Determine the [X, Y] coordinate at the center of the cell enclosing the given text.  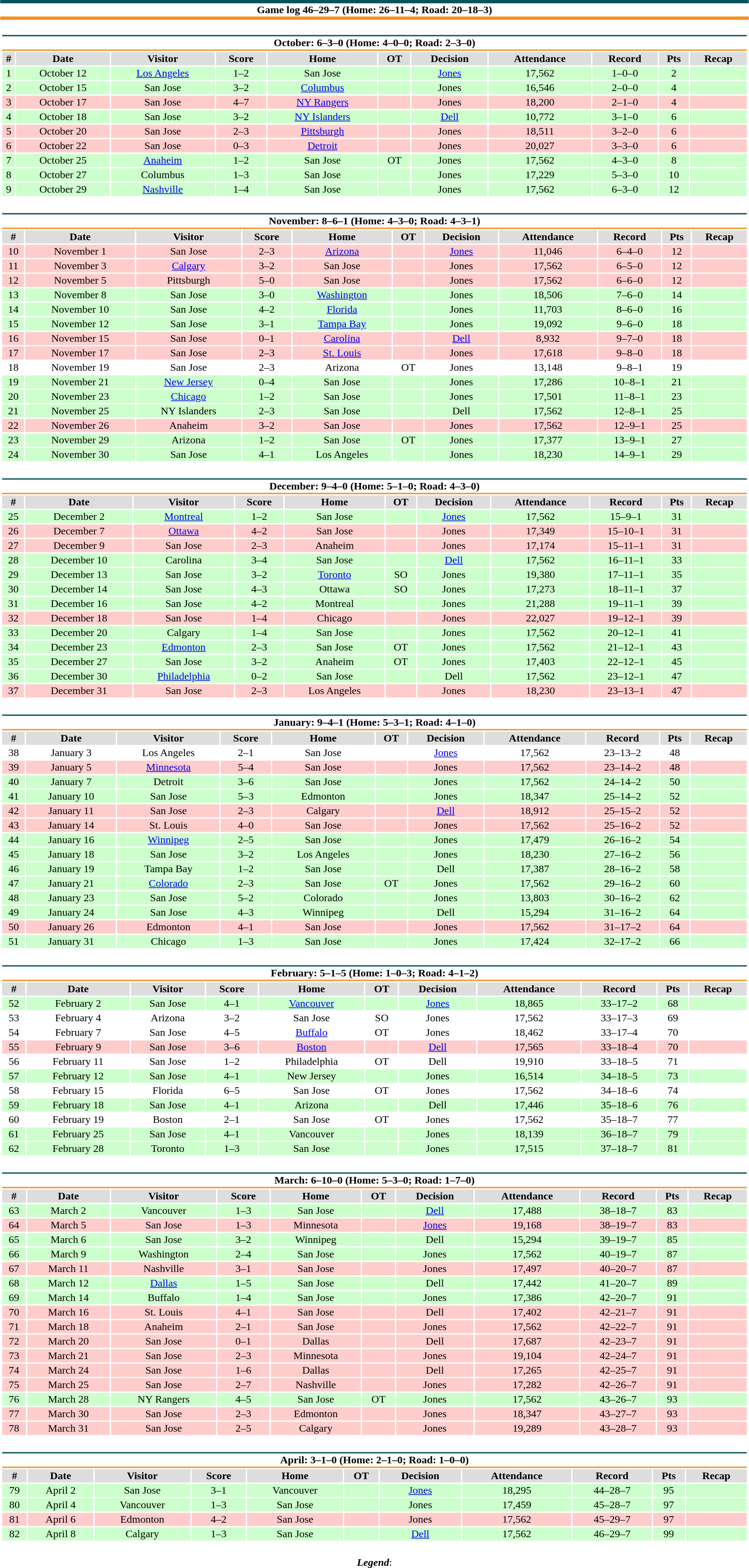
82 [15, 1534]
35–18–7 [619, 1119]
43–28–7 [618, 1428]
19–11–1 [626, 604]
November: 8–6–1 (Home: 4–3–0; Road: 4–3–1) [374, 221]
November 26 [80, 425]
45–28–7 [612, 1505]
January 16 [71, 840]
9–7–0 [629, 338]
November 15 [80, 338]
January 19 [71, 869]
17,618 [548, 353]
12–9–1 [629, 425]
14–9–1 [629, 454]
0–4 [267, 382]
November 8 [80, 295]
23–14–2 [622, 768]
January 5 [71, 768]
19,289 [527, 1428]
9–8–0 [629, 353]
February 19 [78, 1119]
25–16–2 [622, 826]
April 6 [61, 1520]
0–3 [241, 146]
October: 6–3–0 (Home: 4–0–0; Road: 2–3–0) [374, 43]
18,462 [529, 1032]
24 [13, 454]
33–18–4 [619, 1047]
March 9 [68, 1254]
9–6–0 [629, 324]
42–20–7 [618, 1298]
2–4 [243, 1254]
February 11 [78, 1061]
19,092 [548, 324]
36–18–7 [619, 1134]
April 2 [61, 1491]
17,459 [517, 1505]
17,174 [540, 546]
17,282 [527, 1385]
31–17–2 [622, 927]
February 28 [78, 1148]
January 26 [71, 927]
November 12 [80, 324]
36 [13, 676]
7–6–0 [629, 295]
22 [13, 425]
46–29–7 [612, 1534]
December 20 [79, 633]
17,229 [540, 175]
6–5–0 [629, 266]
42–22–7 [618, 1327]
17,424 [535, 942]
85 [672, 1240]
March 12 [68, 1283]
34 [13, 647]
March 16 [68, 1312]
19,380 [540, 575]
2–7 [243, 1385]
18–11–1 [626, 589]
33–17–2 [619, 1003]
42–25–7 [618, 1370]
13 [13, 295]
31–16–2 [622, 913]
October 29 [63, 190]
3–0 [267, 295]
15 [13, 324]
18,139 [529, 1134]
72 [14, 1341]
17,497 [527, 1269]
February 2 [78, 1003]
17,377 [548, 440]
November 10 [80, 309]
17,386 [527, 1298]
1 [9, 73]
5–0 [267, 280]
59 [14, 1105]
63 [14, 1211]
11 [13, 266]
55 [14, 1047]
32–17–2 [622, 942]
65 [14, 1240]
5 [9, 132]
December 16 [79, 604]
17,515 [529, 1148]
17–11–1 [626, 575]
21–12–1 [626, 647]
17,402 [527, 1312]
30 [13, 589]
17 [13, 353]
13,803 [535, 898]
40–20–7 [618, 1269]
15–9–1 [626, 517]
17,349 [540, 531]
17,687 [527, 1341]
3–3–0 [625, 146]
3–2–0 [625, 132]
March 18 [68, 1327]
October 12 [63, 73]
January 24 [71, 913]
December 7 [79, 531]
November 21 [80, 382]
12–8–1 [629, 411]
February 25 [78, 1134]
8–6–0 [629, 309]
October 20 [63, 132]
November 23 [80, 396]
16–11–1 [626, 560]
March 20 [68, 1341]
61 [14, 1134]
October 15 [63, 88]
40–19–7 [618, 1254]
December: 9–4–0 (Home: 5–1–0; Road: 4–3–0) [374, 486]
15–11–1 [626, 546]
33–18–5 [619, 1061]
December 30 [79, 676]
November 30 [80, 454]
24–14–2 [622, 782]
75 [14, 1385]
42–24–7 [618, 1356]
89 [672, 1283]
38–19–7 [618, 1225]
November 5 [80, 280]
March 5 [68, 1225]
January 23 [71, 898]
95 [669, 1491]
December 27 [79, 662]
17,442 [527, 1283]
18,865 [529, 1003]
42–26–7 [618, 1385]
42 [13, 811]
99 [669, 1534]
January: 9–4–1 (Home: 5–3–1; Road: 4–1–0) [374, 722]
6–4–0 [629, 251]
October 22 [63, 146]
6–5 [231, 1090]
December 9 [79, 546]
March 25 [68, 1385]
40 [13, 782]
17,387 [535, 869]
October 27 [63, 175]
53 [14, 1018]
0–2 [259, 676]
38–18–7 [618, 1211]
5–2 [246, 898]
42–21–7 [618, 1312]
37–18–7 [619, 1148]
November 25 [80, 411]
22,027 [540, 618]
16,546 [540, 88]
January 18 [71, 855]
13,148 [548, 367]
45–29–7 [612, 1520]
5–3–0 [625, 175]
April 4 [61, 1505]
3–4 [259, 560]
March 28 [68, 1399]
February 15 [78, 1090]
January 31 [71, 942]
2–0–0 [625, 88]
49 [13, 913]
39–19–7 [618, 1240]
5–3 [246, 797]
6–6–0 [629, 280]
March 14 [68, 1298]
78 [14, 1428]
44–28–7 [612, 1491]
18,912 [535, 811]
33–17–3 [619, 1018]
March 2 [68, 1211]
October 25 [63, 161]
3 [9, 102]
43–27–7 [618, 1414]
October 18 [63, 117]
20–12–1 [626, 633]
17,286 [548, 382]
February 9 [78, 1047]
March 31 [68, 1428]
17,501 [548, 396]
December 18 [79, 618]
46 [13, 869]
January 14 [71, 826]
30–16–2 [622, 898]
December 2 [79, 517]
11–8–1 [629, 396]
23–12–1 [626, 676]
December 13 [79, 575]
42–23–7 [618, 1341]
1–0–0 [625, 73]
16,514 [529, 1076]
41–20–7 [618, 1283]
28–16–2 [622, 869]
32 [13, 618]
11,703 [548, 309]
December 23 [79, 647]
35–18–6 [619, 1105]
29–16–2 [622, 884]
34–18–6 [619, 1090]
4–0 [246, 826]
December 31 [79, 691]
38 [13, 753]
17,403 [540, 662]
February 4 [78, 1018]
January 7 [71, 782]
7 [9, 161]
8,932 [548, 338]
22–12–1 [626, 662]
80 [15, 1505]
44 [13, 840]
December 14 [79, 589]
April 8 [61, 1534]
March: 6–10–0 (Home: 5–3–0; Road: 1–7–0) [374, 1181]
17,488 [527, 1211]
March 11 [68, 1269]
67 [14, 1269]
17,265 [527, 1370]
January 11 [71, 811]
23–13–1 [626, 691]
17,273 [540, 589]
17,479 [535, 840]
9 [9, 190]
28 [13, 560]
18,295 [517, 1491]
March 21 [68, 1356]
17,446 [529, 1105]
25–14–2 [622, 797]
5–4 [246, 768]
25–15–2 [622, 811]
19,104 [527, 1356]
November 29 [80, 440]
January 3 [71, 753]
January 21 [71, 884]
October 17 [63, 102]
November 17 [80, 353]
19,910 [529, 1061]
26–16–2 [622, 840]
2–1–0 [625, 102]
21,288 [540, 604]
20 [13, 396]
Game log 46–29–7 (Home: 26–11–4; Road: 20–18–3) [374, 10]
9–8–1 [629, 367]
18,511 [540, 132]
January 10 [71, 797]
19–12–1 [626, 618]
4–7 [241, 102]
November 1 [80, 251]
March 24 [68, 1370]
19,168 [527, 1225]
February 12 [78, 1076]
1–6 [243, 1370]
March 6 [68, 1240]
20,027 [540, 146]
34–18–5 [619, 1076]
17,565 [529, 1047]
10–8–1 [629, 382]
10,772 [540, 117]
18,200 [540, 102]
15–10–1 [626, 531]
57 [14, 1076]
April: 3–1–0 (Home: 2–1–0; Road: 1–0–0) [374, 1460]
March 30 [68, 1414]
February 7 [78, 1032]
27–16–2 [622, 855]
6–3–0 [625, 190]
November 3 [80, 266]
November 19 [80, 367]
33–17–4 [619, 1032]
13–9–1 [629, 440]
February 18 [78, 1105]
43–26–7 [618, 1399]
December 10 [79, 560]
26 [13, 531]
11,046 [548, 251]
4–3–0 [625, 161]
23–13–2 [622, 753]
February: 5–1–5 (Home: 1–0–3; Road: 4–1–2) [374, 973]
1–5 [243, 1283]
3–1–0 [625, 117]
18,506 [548, 295]
51 [13, 942]
